Detect which cell encompasses the target text, then output its [x, y] center coordinate. 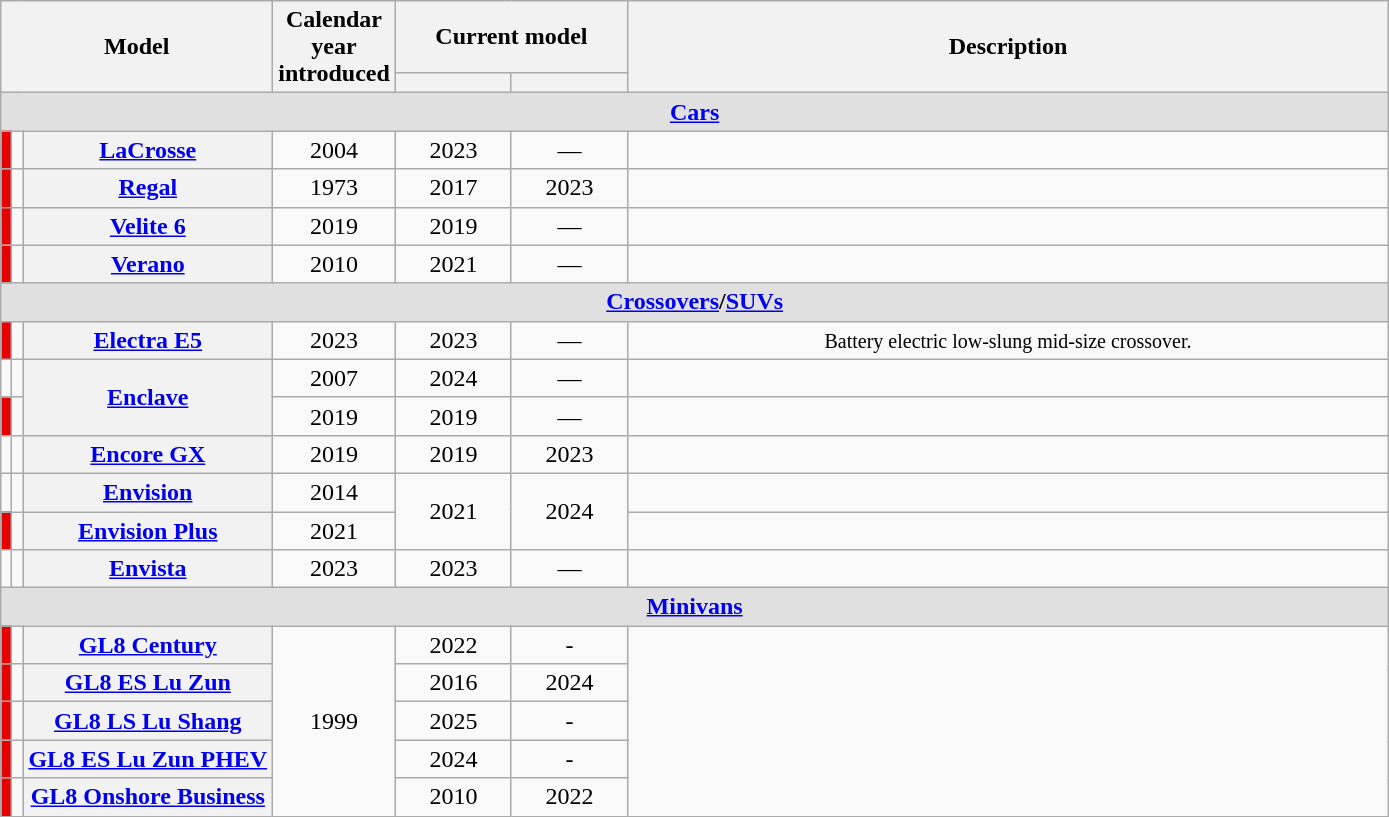
GL8 Onshore Business [148, 797]
Model [137, 47]
2014 [334, 492]
GL8 LS Lu Shang [148, 721]
LaCrosse [148, 150]
1999 [334, 721]
Electra E5 [148, 340]
2017 [453, 188]
Description [1008, 47]
Current model [511, 36]
Calendar yearintroduced [334, 47]
Regal [148, 188]
2025 [453, 721]
Cars [695, 112]
Verano [148, 264]
GL8 Century [148, 645]
Envision [148, 492]
Crossovers/SUVs [695, 302]
Envision Plus [148, 531]
GL8 ES Lu Zun PHEV [148, 759]
2007 [334, 378]
2004 [334, 150]
Encore GX [148, 454]
Envista [148, 569]
Battery electric low-slung mid-size crossover. [1008, 340]
Enclave [148, 397]
2016 [453, 683]
1973 [334, 188]
Velite 6 [148, 226]
Minivans [695, 607]
GL8 ES Lu Zun [148, 683]
